Return (x, y) of the center of cell containing provided text 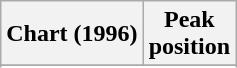
Peakposition (189, 34)
Chart (1996) (72, 34)
